Return the (x, y) coordinate for the center point of the cell that contains the specified text.  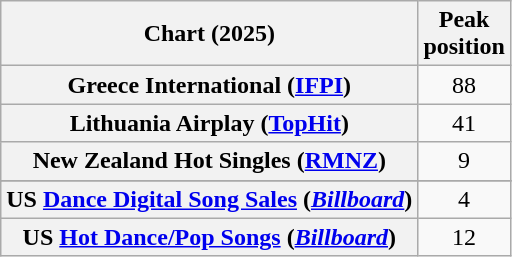
12 (464, 237)
New Zealand Hot Singles (RMNZ) (210, 161)
41 (464, 123)
Greece International (IFPI) (210, 85)
Chart (2025) (210, 34)
US Dance Digital Song Sales (Billboard) (210, 199)
4 (464, 199)
Lithuania Airplay (TopHit) (210, 123)
88 (464, 85)
US Hot Dance/Pop Songs (Billboard) (210, 237)
Peakposition (464, 34)
9 (464, 161)
